For the text-containing cell, return its midpoint in (x, y) coordinate format. 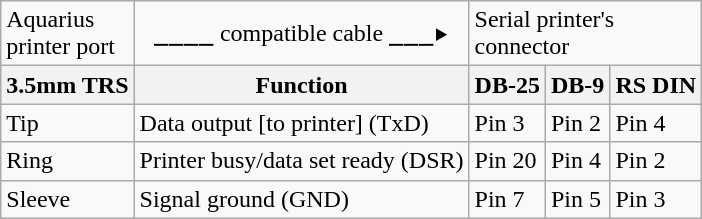
Data output [to printer] (TxD) (302, 123)
Function (302, 85)
Aquariusprinter port (68, 34)
Signal ground (GND) (302, 199)
Serial printer'sconnector (586, 34)
DB-25 (507, 85)
⎯⎯⎯⎯ compatible cable ⎯⎯⎯▶ (302, 34)
Printer busy/data set ready (DSR) (302, 161)
RS DIN (656, 85)
3.5mm TRS (68, 85)
Pin 5 (577, 199)
Pin 20 (507, 161)
DB-9 (577, 85)
Ring (68, 161)
Pin 7 (507, 199)
Sleeve (68, 199)
Tip (68, 123)
